Capture the cell that displays the provided text and extract its (X, Y) central coordinate. 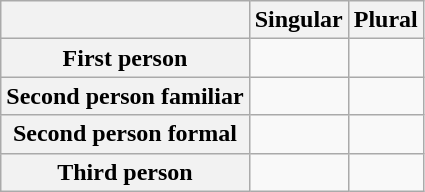
Plural (386, 20)
Second person familiar (125, 96)
Third person (125, 172)
Singular (298, 20)
Second person formal (125, 134)
First person (125, 58)
